From the cell containing the given text, extract its center point as (x, y) coordinate. 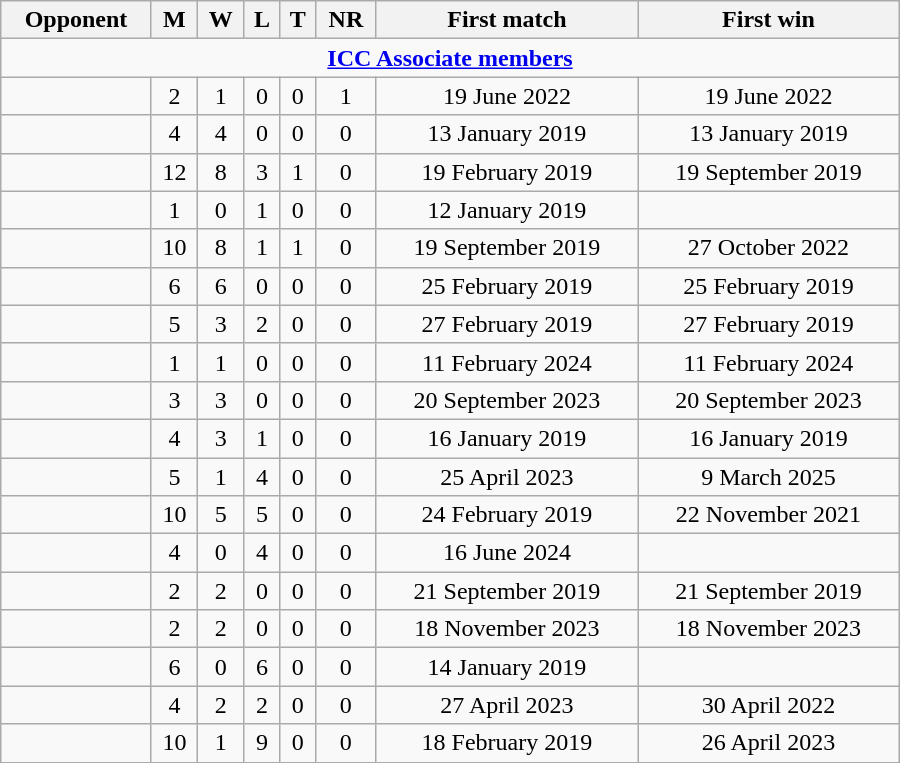
First match (507, 20)
ICC Associate members (450, 58)
27 October 2022 (769, 248)
9 March 2025 (769, 477)
16 June 2024 (507, 553)
9 (262, 743)
W (221, 20)
T (298, 20)
14 January 2019 (507, 667)
12 (174, 172)
25 April 2023 (507, 477)
24 February 2019 (507, 515)
M (174, 20)
Opponent (76, 20)
18 February 2019 (507, 743)
26 April 2023 (769, 743)
19 February 2019 (507, 172)
First win (769, 20)
30 April 2022 (769, 705)
22 November 2021 (769, 515)
27 April 2023 (507, 705)
12 January 2019 (507, 210)
L (262, 20)
NR (346, 20)
